Extract the (x, y) coordinate from the center of the cell holding the provided text.  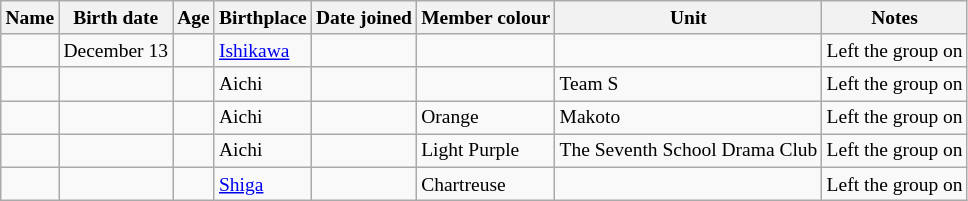
Ishikawa (262, 50)
Age (194, 18)
Chartreuse (486, 184)
Notes (894, 18)
Shiga (262, 184)
December 13 (116, 50)
Birthplace (262, 18)
Team S (688, 84)
Orange (486, 118)
Member colour (486, 18)
Light Purple (486, 150)
Makoto (688, 118)
Birth date (116, 18)
Name (30, 18)
Date joined (364, 18)
Unit (688, 18)
The Seventh School Drama Club (688, 150)
